Capture the cell that displays the provided text and extract its (x, y) central coordinate. 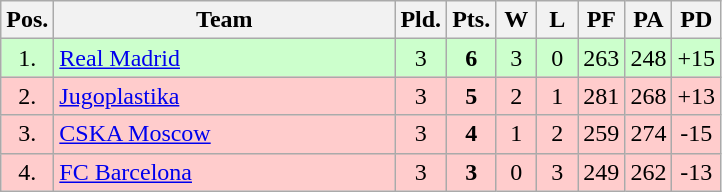
248 (648, 58)
Real Madrid (224, 58)
4 (472, 134)
+15 (696, 58)
PA (648, 20)
-13 (696, 172)
L (558, 20)
259 (602, 134)
4. (28, 172)
5 (472, 96)
6 (472, 58)
Team (224, 20)
PF (602, 20)
+13 (696, 96)
3. (28, 134)
249 (602, 172)
-15 (696, 134)
263 (602, 58)
W (516, 20)
281 (602, 96)
2. (28, 96)
Jugoplastika (224, 96)
Pld. (421, 20)
268 (648, 96)
PD (696, 20)
Pts. (472, 20)
1. (28, 58)
Pos. (28, 20)
CSKA Moscow (224, 134)
274 (648, 134)
262 (648, 172)
FC Barcelona (224, 172)
